Locate the cell with the specified text and output its [x, y] center coordinate. 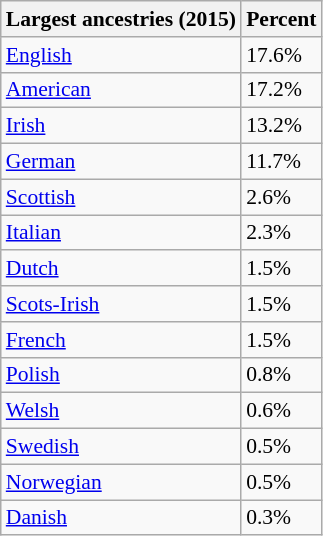
2.3% [281, 233]
Largest ancestries (2015) [121, 19]
Norwegian [121, 482]
2.6% [281, 197]
Scottish [121, 197]
0.3% [281, 518]
Scots-Irish [121, 304]
13.2% [281, 126]
English [121, 55]
Polish [121, 375]
17.6% [281, 55]
11.7% [281, 162]
Dutch [121, 269]
Irish [121, 126]
0.6% [281, 411]
17.2% [281, 90]
0.8% [281, 375]
Danish [121, 518]
French [121, 340]
Italian [121, 233]
Percent [281, 19]
Swedish [121, 447]
Welsh [121, 411]
American [121, 90]
German [121, 162]
